Identify which cell holds the provided text, then report its [X, Y] central coordinate. 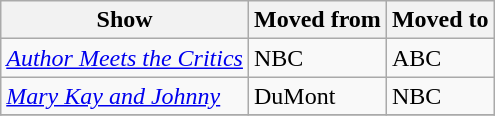
Show [125, 20]
DuMont [317, 96]
Author Meets the Critics [125, 58]
Mary Kay and Johnny [125, 96]
Moved to [440, 20]
ABC [440, 58]
Moved from [317, 20]
